For the text-containing cell, return its midpoint in (x, y) coordinate format. 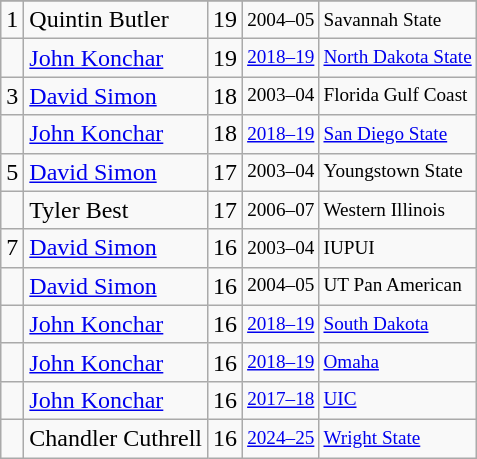
Wright State (398, 438)
UIC (398, 400)
Savannah State (398, 20)
Chandler Cuthrell (116, 438)
5 (12, 172)
3 (12, 96)
7 (12, 248)
2024–25 (281, 438)
Western Illinois (398, 210)
Florida Gulf Coast (398, 96)
2006–07 (281, 210)
UT Pan American (398, 286)
Youngstown State (398, 172)
Tyler Best (116, 210)
1 (12, 20)
Omaha (398, 362)
2017–18 (281, 400)
San Diego State (398, 134)
IUPUI (398, 248)
North Dakota State (398, 58)
Quintin Butler (116, 20)
South Dakota (398, 324)
